From the cell containing the given text, extract its center point as (X, Y) coordinate. 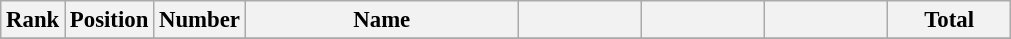
Number (200, 20)
Name (382, 20)
Total (950, 20)
Rank (33, 20)
Position (110, 20)
